Detect which cell encompasses the target text, then output its [x, y] center coordinate. 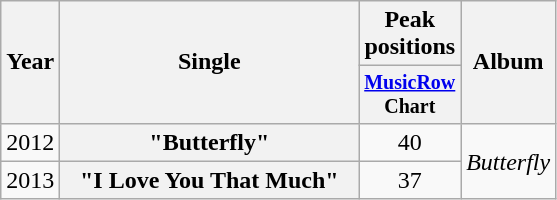
Album [508, 62]
40 [410, 142]
Butterfly [508, 161]
"I Love You That Much" [210, 180]
2013 [30, 180]
37 [410, 180]
"Butterfly" [210, 142]
MusicRow Chart [410, 94]
Single [210, 62]
Peak positions [410, 34]
Year [30, 62]
2012 [30, 142]
